Scan for the cell matching the given text and deliver its (X, Y) coordinate at center. 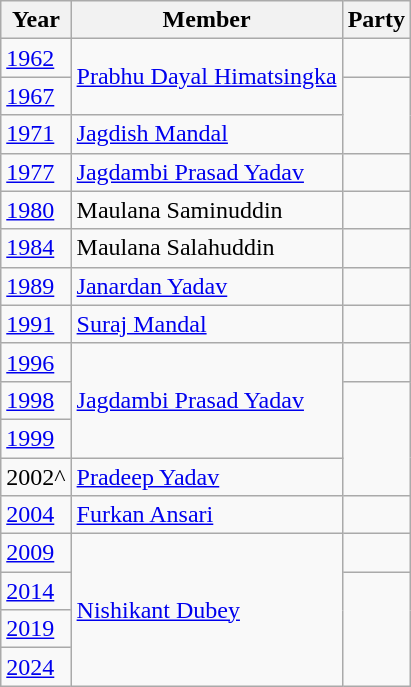
Party (376, 20)
1989 (36, 286)
1980 (36, 210)
Nishikant Dubey (206, 610)
Prabhu Dayal Himatsingka (206, 77)
2002^ (36, 477)
Suraj Mandal (206, 324)
Pradeep Yadav (206, 477)
Janardan Yadav (206, 286)
1962 (36, 58)
Furkan Ansari (206, 515)
Member (206, 20)
1999 (36, 438)
Year (36, 20)
Jagdish Mandal (206, 134)
Maulana Salahuddin (206, 248)
1971 (36, 134)
1967 (36, 96)
2009 (36, 553)
1998 (36, 400)
2004 (36, 515)
2024 (36, 667)
1984 (36, 248)
1996 (36, 362)
1977 (36, 172)
2014 (36, 591)
1991 (36, 324)
2019 (36, 629)
Maulana Saminuddin (206, 210)
